Pinpoint the cell where the given text exists, returning its [X, Y] midpoint coordinate. 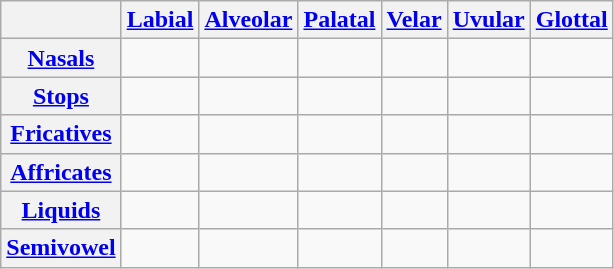
Stops [61, 96]
Nasals [61, 58]
Affricates [61, 172]
Liquids [61, 210]
Fricatives [61, 134]
Semivowel [61, 248]
Labial [160, 20]
Uvular [488, 20]
Palatal [340, 20]
Glottal [572, 20]
Velar [414, 20]
Alveolar [248, 20]
